Find where the given text appears and provide that cell's center as (x, y) coordinate. 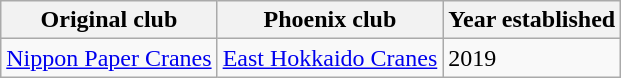
2019 (532, 58)
Nippon Paper Cranes (109, 58)
Phoenix club (330, 20)
Year established (532, 20)
East Hokkaido Cranes (330, 58)
Original club (109, 20)
